Search for the cell housing the specified text and yield its (X, Y) center coordinate. 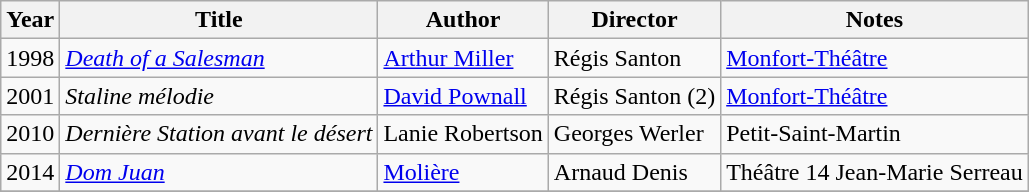
Dernière Station avant le désert (219, 134)
Staline mélodie (219, 96)
1998 (30, 58)
Lanie Robertson (463, 134)
Petit-Saint-Martin (875, 134)
Georges Werler (634, 134)
Arthur Miller (463, 58)
David Pownall (463, 96)
Théâtre 14 Jean-Marie Serreau (875, 172)
Director (634, 20)
Molière (463, 172)
Régis Santon (2) (634, 96)
2010 (30, 134)
Death of a Salesman (219, 58)
Notes (875, 20)
Title (219, 20)
Year (30, 20)
Dom Juan (219, 172)
2014 (30, 172)
Régis Santon (634, 58)
Author (463, 20)
Arnaud Denis (634, 172)
2001 (30, 96)
